Identify which cell holds the provided text, then report its [X, Y] central coordinate. 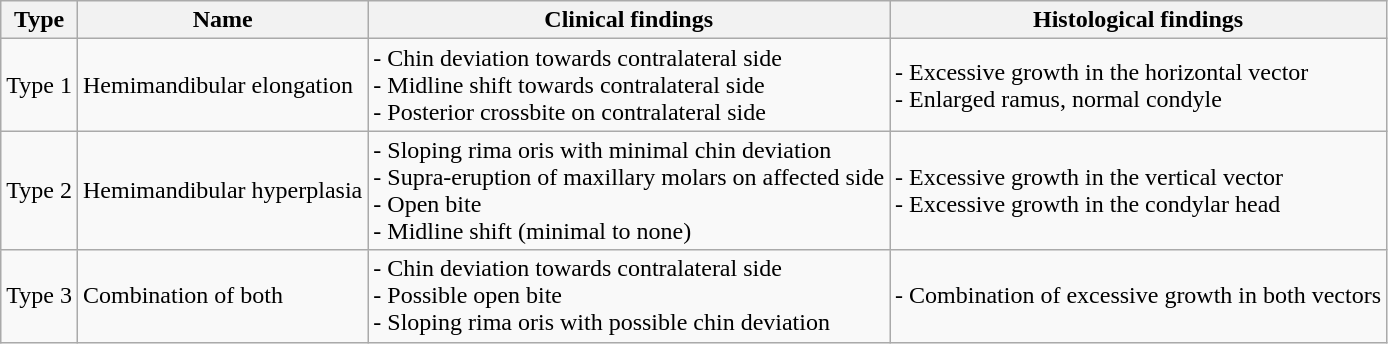
Hemimandibular hyperplasia [222, 190]
Type 3 [40, 296]
Clinical findings [629, 20]
- Excessive growth in the horizontal vector- Enlarged ramus, normal condyle [1138, 85]
- Chin deviation towards contralateral side- Possible open bite- Sloping rima oris with possible chin deviation [629, 296]
- Chin deviation towards contralateral side- Midline shift towards contralateral side- Posterior crossbite on contralateral side [629, 85]
Hemimandibular elongation [222, 85]
- Sloping rima oris with minimal chin deviation- Supra-eruption of maxillary molars on affected side- Open bite- Midline shift (minimal to none) [629, 190]
Histological findings [1138, 20]
Name [222, 20]
Type [40, 20]
Combination of both [222, 296]
- Excessive growth in the vertical vector- Excessive growth in the condylar head [1138, 190]
- Combination of excessive growth in both vectors [1138, 296]
Type 1 [40, 85]
Type 2 [40, 190]
